Find where the given text appears and provide that cell's center as [x, y] coordinate. 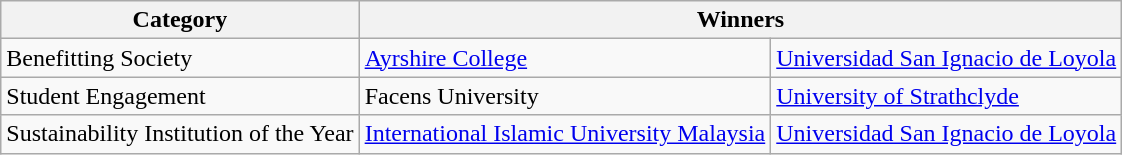
Sustainability Institution of the Year [180, 134]
Ayrshire College [565, 58]
Winners [740, 20]
Category [180, 20]
Benefitting Society [180, 58]
Student Engagement [180, 96]
Facens University [565, 96]
University of Strathclyde [946, 96]
International Islamic University Malaysia [565, 134]
